Output the [x, y] coordinate of the center of the cell containing the given text.  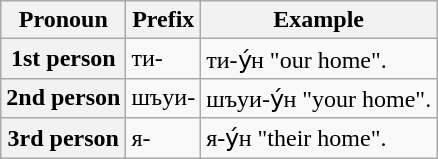
шъуи-у́н "your home". [319, 98]
Prefix [164, 20]
шъуи- [164, 98]
Pronoun [64, 20]
ти-у́н "our home". [319, 59]
1st person [64, 59]
Example [319, 20]
ти- [164, 59]
3rd person [64, 138]
2nd person [64, 98]
я- [164, 138]
я-у́н "their home". [319, 138]
